Identify which cell holds the provided text, then report its (X, Y) central coordinate. 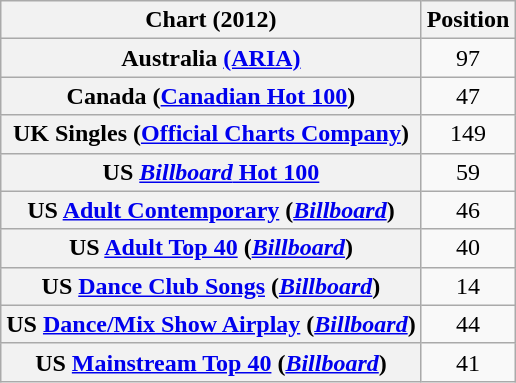
46 (468, 210)
US Adult Top 40 (Billboard) (211, 248)
UK Singles (Official Charts Company) (211, 134)
14 (468, 286)
US Billboard Hot 100 (211, 172)
149 (468, 134)
US Dance Club Songs (Billboard) (211, 286)
40 (468, 248)
Australia (ARIA) (211, 58)
97 (468, 58)
Chart (2012) (211, 20)
Canada (Canadian Hot 100) (211, 96)
US Adult Contemporary (Billboard) (211, 210)
44 (468, 324)
41 (468, 362)
59 (468, 172)
Position (468, 20)
47 (468, 96)
US Mainstream Top 40 (Billboard) (211, 362)
US Dance/Mix Show Airplay (Billboard) (211, 324)
